Return [X, Y] of the center of cell containing provided text 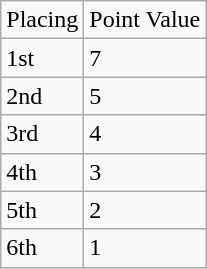
1 [145, 248]
1st [42, 58]
Point Value [145, 20]
4th [42, 172]
Placing [42, 20]
5th [42, 210]
7 [145, 58]
5 [145, 96]
3 [145, 172]
3rd [42, 134]
4 [145, 134]
6th [42, 248]
2 [145, 210]
2nd [42, 96]
